Detect which cell encompasses the target text, then output its [X, Y] center coordinate. 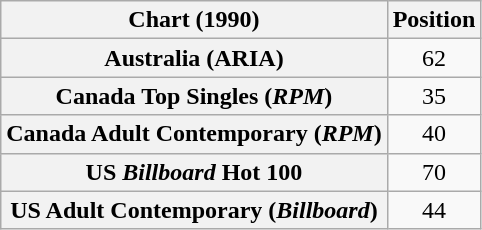
35 [434, 96]
Chart (1990) [194, 20]
Canada Adult Contemporary (RPM) [194, 134]
US Adult Contemporary (Billboard) [194, 210]
44 [434, 210]
70 [434, 172]
Australia (ARIA) [194, 58]
US Billboard Hot 100 [194, 172]
62 [434, 58]
Canada Top Singles (RPM) [194, 96]
Position [434, 20]
40 [434, 134]
